From the cell containing the given text, extract its center point as [x, y] coordinate. 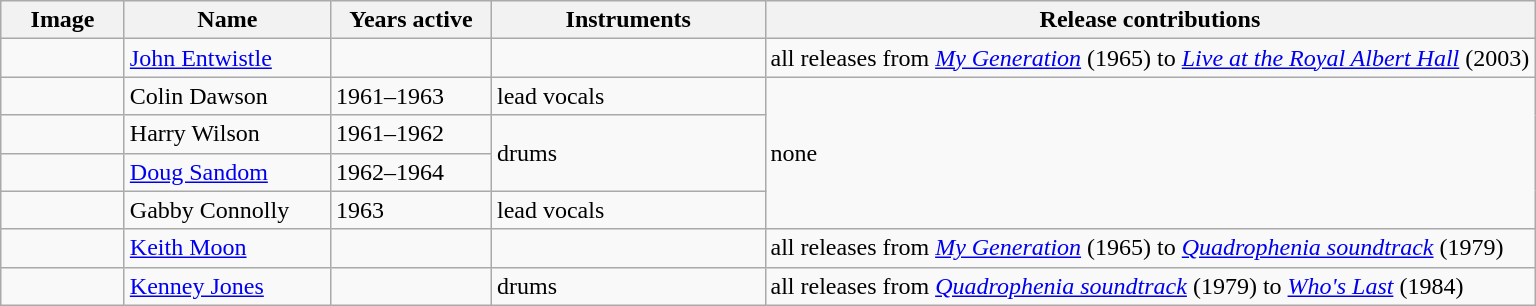
Kenney Jones [227, 286]
Image [63, 20]
none [1150, 153]
all releases from Quadrophenia soundtrack (1979) to Who's Last (1984) [1150, 286]
1963 [410, 210]
Years active [410, 20]
1962–1964 [410, 172]
Doug Sandom [227, 172]
Gabby Connolly [227, 210]
Harry Wilson [227, 134]
Name [227, 20]
Keith Moon [227, 248]
John Entwistle [227, 58]
all releases from My Generation (1965) to Live at the Royal Albert Hall (2003) [1150, 58]
Instruments [628, 20]
all releases from My Generation (1965) to Quadrophenia soundtrack (1979) [1150, 248]
Colin Dawson [227, 96]
1961–1963 [410, 96]
1961–1962 [410, 134]
Release contributions [1150, 20]
